Locate the cell with the specified text and output its (X, Y) center coordinate. 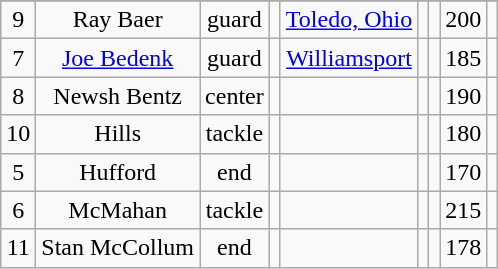
5 (18, 172)
8 (18, 96)
Hufford (118, 172)
215 (464, 210)
Stan McCollum (118, 248)
185 (464, 58)
7 (18, 58)
Hills (118, 134)
6 (18, 210)
180 (464, 134)
Newsh Bentz (118, 96)
10 (18, 134)
178 (464, 248)
9 (18, 20)
Ray Baer (118, 20)
190 (464, 96)
11 (18, 248)
Joe Bedenk (118, 58)
center (235, 96)
Toledo, Ohio (348, 20)
170 (464, 172)
200 (464, 20)
McMahan (118, 210)
Williamsport (348, 58)
